From the cell containing the given text, extract its center point as (x, y) coordinate. 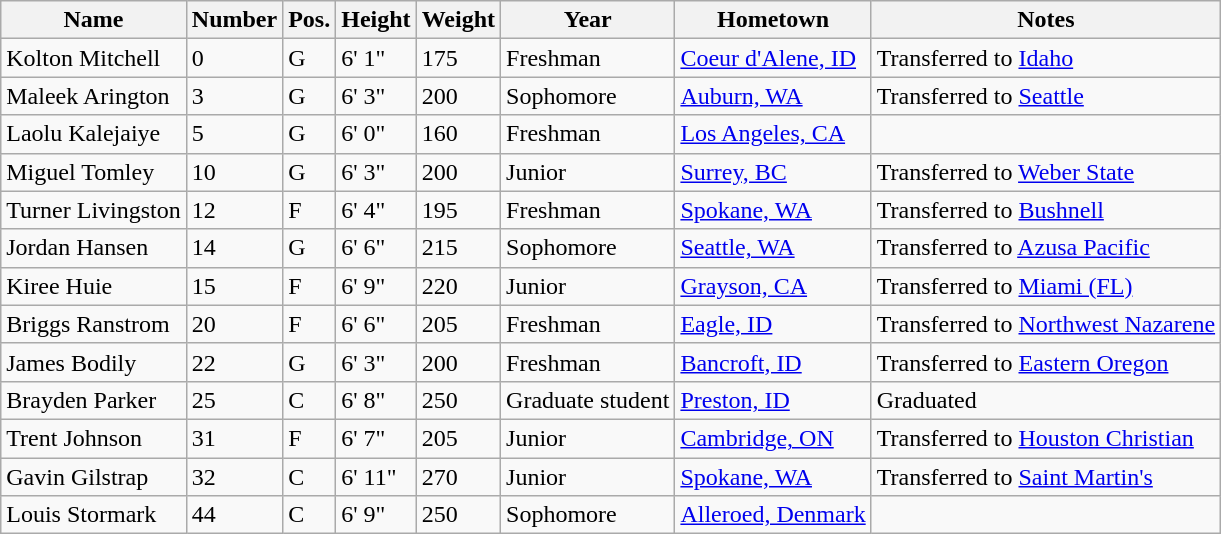
Coeur d'Alene, ID (773, 58)
270 (458, 477)
Transferred to Northwest Nazarene (1046, 324)
14 (234, 248)
Bancroft, ID (773, 362)
Jordan Hansen (94, 248)
Trent Johnson (94, 438)
Name (94, 20)
Preston, ID (773, 400)
20 (234, 324)
Eagle, ID (773, 324)
Height (376, 20)
Auburn, WA (773, 96)
31 (234, 438)
22 (234, 362)
Transferred to Idaho (1046, 58)
Laolu Kalejaiye (94, 134)
Transferred to Weber State (1046, 172)
32 (234, 477)
Weight (458, 20)
Surrey, BC (773, 172)
Cambridge, ON (773, 438)
Transferred to Seattle (1046, 96)
220 (458, 286)
15 (234, 286)
Transferred to Miami (FL) (1046, 286)
Alleroed, Denmark (773, 515)
44 (234, 515)
12 (234, 210)
Los Angeles, CA (773, 134)
Gavin Gilstrap (94, 477)
Number (234, 20)
Kolton Mitchell (94, 58)
Grayson, CA (773, 286)
6' 4" (376, 210)
Brayden Parker (94, 400)
160 (458, 134)
175 (458, 58)
Transferred to Houston Christian (1046, 438)
195 (458, 210)
6' 7" (376, 438)
Graduated (1046, 400)
Hometown (773, 20)
Maleek Arington (94, 96)
Transferred to Bushnell (1046, 210)
Transferred to Azusa Pacific (1046, 248)
215 (458, 248)
6' 8" (376, 400)
Notes (1046, 20)
3 (234, 96)
5 (234, 134)
Transferred to Saint Martin's (1046, 477)
Graduate student (588, 400)
James Bodily (94, 362)
6' 1" (376, 58)
6' 11" (376, 477)
Seattle, WA (773, 248)
10 (234, 172)
6' 0" (376, 134)
0 (234, 58)
Briggs Ranstrom (94, 324)
Pos. (310, 20)
Kiree Huie (94, 286)
Transferred to Eastern Oregon (1046, 362)
Year (588, 20)
Turner Livingston (94, 210)
25 (234, 400)
Miguel Tomley (94, 172)
Louis Stormark (94, 515)
